Find where the given text appears and provide that cell's center as (X, Y) coordinate. 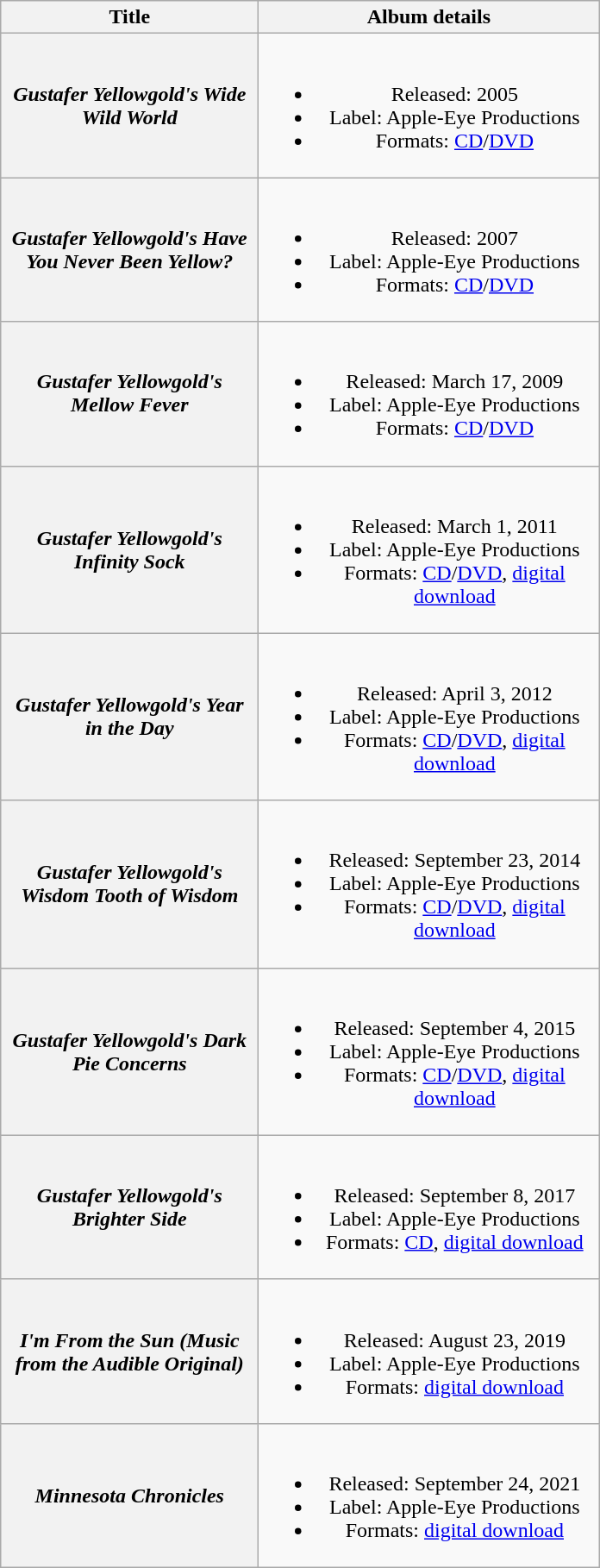
Released: August 23, 2019Label: Apple-Eye ProductionsFormats: digital download (429, 1351)
Gustafer Yellowgold's Wisdom Tooth of Wisdom (129, 884)
Released: September 24, 2021Label: Apple-Eye ProductionsFormats: digital download (429, 1496)
Gustafer Yellowgold's Wide Wild World (129, 105)
Minnesota Chronicles (129, 1496)
Released: March 1, 2011Label: Apple-Eye ProductionsFormats: CD/DVD, digital download (429, 549)
Released: 2007Label: Apple-Eye ProductionsFormats: CD/DVD (429, 250)
Gustafer Yellowgold's Year in the Day (129, 717)
Released: March 17, 2009Label: Apple-Eye ProductionsFormats: CD/DVD (429, 393)
Released: 2005Label: Apple-Eye ProductionsFormats: CD/DVD (429, 105)
Released: September 8, 2017Label: Apple-Eye ProductionsFormats: CD, digital download (429, 1207)
Title (129, 17)
Released: September 4, 2015Label: Apple-Eye ProductionsFormats: CD/DVD, digital download (429, 1051)
Gustafer Yellowgold's Mellow Fever (129, 393)
Gustafer Yellowgold's Dark Pie Concerns (129, 1051)
Gustafer Yellowgold's Infinity Sock (129, 549)
I'm From the Sun (Music from the Audible Original) (129, 1351)
Released: September 23, 2014Label: Apple-Eye ProductionsFormats: CD/DVD, digital download (429, 884)
Gustafer Yellowgold's Have You Never Been Yellow? (129, 250)
Album details (429, 17)
Released: April 3, 2012Label: Apple-Eye ProductionsFormats: CD/DVD, digital download (429, 717)
Gustafer Yellowgold's Brighter Side (129, 1207)
